Output the [x, y] coordinate of the center of the cell containing the given text.  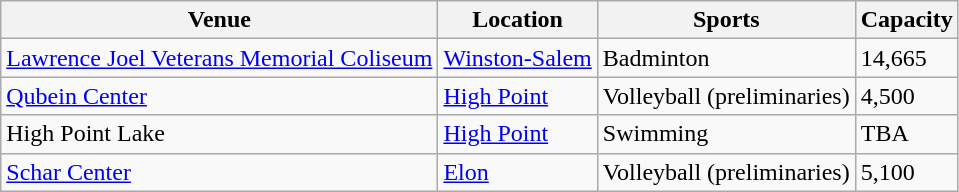
High Point Lake [220, 134]
TBA [906, 134]
Sports [726, 20]
14,665 [906, 58]
Swimming [726, 134]
Location [518, 20]
Winston-Salem [518, 58]
4,500 [906, 96]
Schar Center [220, 172]
Venue [220, 20]
5,100 [906, 172]
Badminton [726, 58]
Elon [518, 172]
Capacity [906, 20]
Lawrence Joel Veterans Memorial Coliseum [220, 58]
Qubein Center [220, 96]
